Provide the (x, y) coordinate of the cell's center where the given text is located.  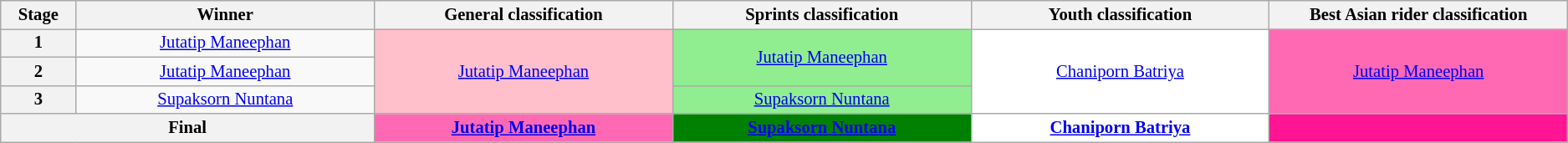
Final (187, 128)
3 (38, 100)
Sprints classification (821, 14)
Stage (38, 14)
General classification (524, 14)
Winner (226, 14)
1 (38, 43)
2 (38, 71)
Youth classification (1121, 14)
Best Asian rider classification (1418, 14)
